Return [X, Y] of the center of cell containing provided text 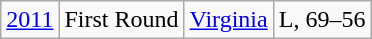
Virginia [228, 20]
First Round [122, 20]
L, 69–56 [322, 20]
2011 [30, 20]
